For the text-containing cell, return its midpoint in [X, Y] coordinate format. 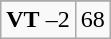
68 [92, 20]
VT –2 [38, 20]
